Find where the given text appears and provide that cell's center as (x, y) coordinate. 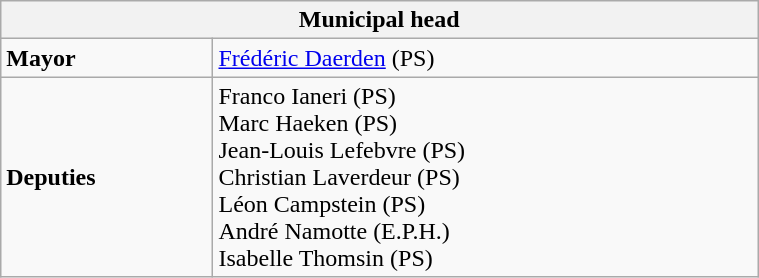
Frédéric Daerden (PS) (486, 58)
Franco Ianeri (PS)Marc Haeken (PS)Jean-Louis Lefebvre (PS)Christian Laverdeur (PS)Léon Campstein (PS)André Namotte (E.P.H.)Isabelle Thomsin (PS) (486, 177)
Municipal head (380, 20)
Deputies (107, 177)
Mayor (107, 58)
